Provide the (x, y) coordinate of the cell's center where the given text is located.  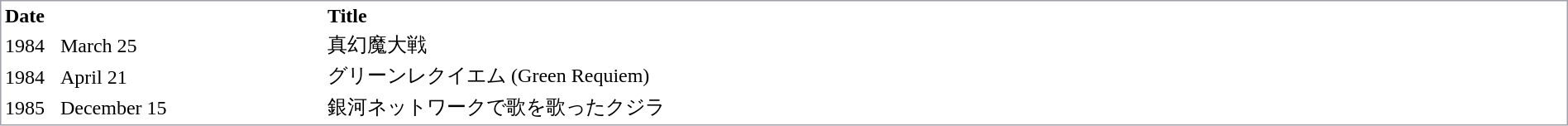
March 25 (191, 46)
April 21 (191, 76)
真幻魔大戦 (680, 46)
Date (30, 16)
Title (680, 16)
銀河ネットワークで歌を歌ったクジラ (680, 107)
グリーンレクイエム (Green Requiem) (680, 76)
1985 (30, 107)
December 15 (191, 107)
